Detect which cell encompasses the target text, then output its (X, Y) center coordinate. 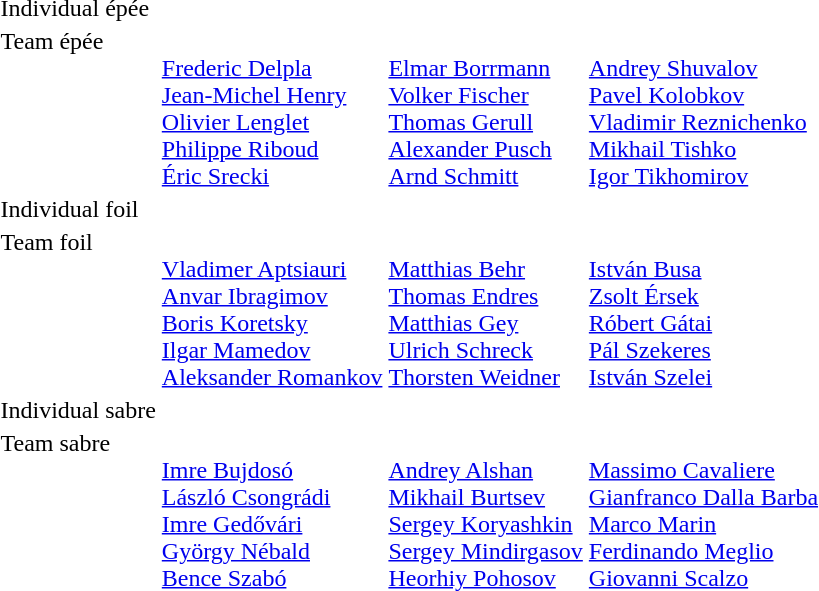
Elmar BorrmannVolker FischerThomas GerullAlexander PuschArnd Schmitt (486, 108)
Vladimer AptsiauriAnvar IbragimovBoris KoretskyIlgar MamedovAleksander Romankov (272, 310)
Andrey ShuvalovPavel KolobkovVladimir ReznichenkoMikhail TishkoIgor Tikhomirov (703, 108)
Matthias BehrThomas EndresMatthias GeyUlrich SchreckThorsten Weidner (486, 310)
István BusaZsolt ÉrsekRóbert GátaiPál SzekeresIstván Szelei (703, 310)
Frederic DelplaJean-Michel HenryOlivier LengletPhilippe RiboudÉric Srecki (272, 108)
